Provide the [X, Y] coordinate of the cell's center where the given text is located.  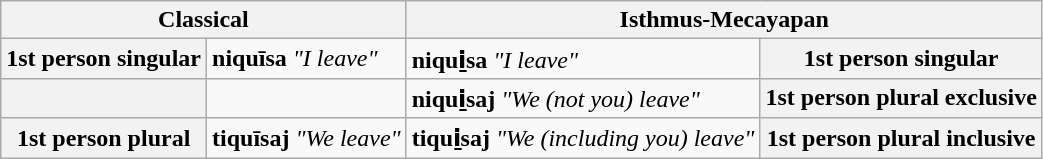
1st person plural inclusive [901, 138]
Classical [204, 20]
tiquīsaj "We leave" [307, 138]
Isthmus-Mecayapan [724, 20]
niqui̱saj "We (not you) leave" [583, 98]
niqui̱sa "I leave" [583, 59]
tiqui̱saj "We (including you) leave" [583, 138]
niquīsa "I leave" [307, 59]
1st person plural exclusive [901, 98]
1st person plural [104, 138]
